Output the (X, Y) coordinate of the center of the cell containing the given text.  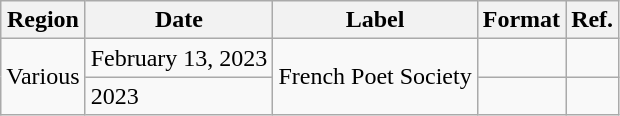
Region (43, 20)
February 13, 2023 (179, 58)
Various (43, 77)
Ref. (592, 20)
Format (521, 20)
Label (375, 20)
French Poet Society (375, 77)
2023 (179, 96)
Date (179, 20)
